Determine the (x, y) coordinate at the center of the cell enclosing the given text.  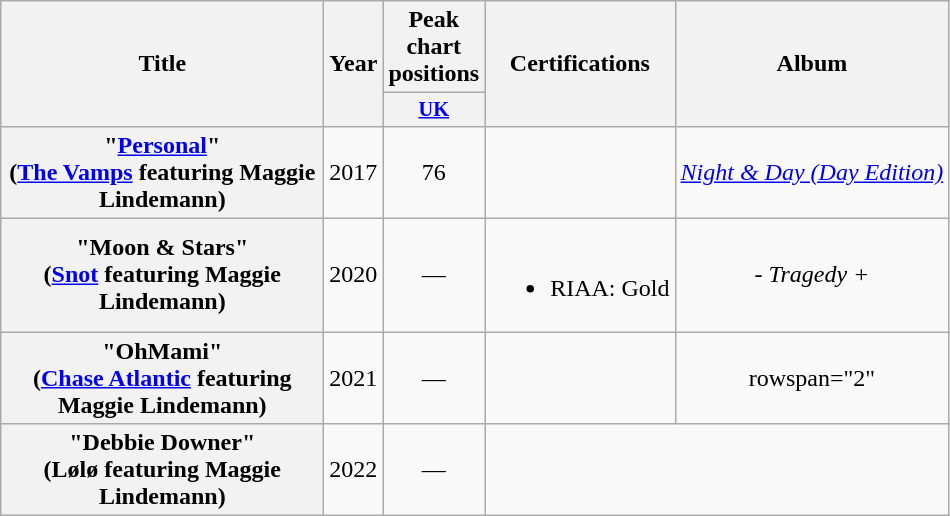
rowspan="2" (812, 378)
Night & Day (Day Edition) (812, 172)
2017 (354, 172)
"Personal"(The Vamps featuring Maggie Lindemann) (162, 172)
2021 (354, 378)
76 (434, 172)
RIAA: Gold (580, 276)
Certifications (580, 64)
2022 (354, 470)
Album (812, 64)
"OhMami"(Chase Atlantic featuring Maggie Lindemann) (162, 378)
Year (354, 64)
2020 (354, 276)
- Tragedy + (812, 276)
Title (162, 64)
UK (434, 110)
"Debbie Downer" (Lølø featuring Maggie Lindemann) (162, 470)
"Moon & Stars"(Snot featuring Maggie Lindemann) (162, 276)
Peak chart positions (434, 47)
